Scan for the cell matching the given text and deliver its (X, Y) coordinate at center. 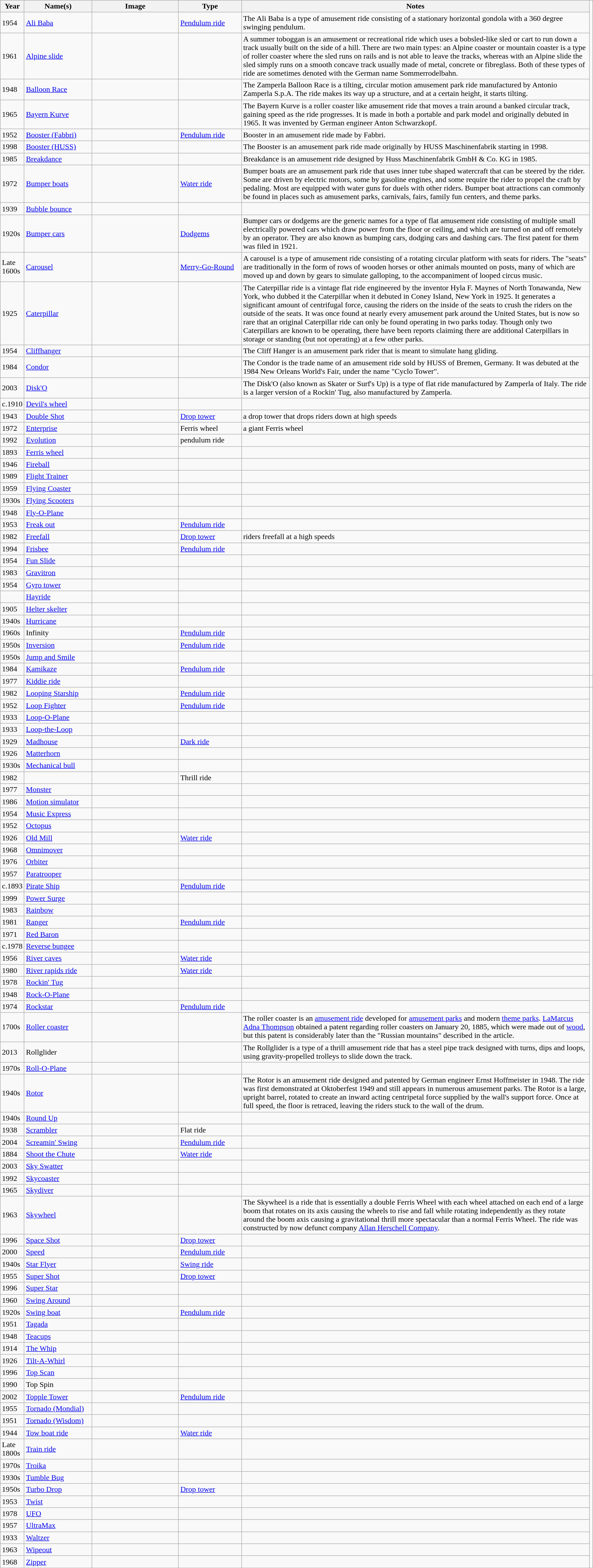
Space Shot (58, 1240)
Orbiter (58, 862)
a giant Ferris wheel (415, 428)
1986 (12, 802)
1976 (12, 862)
Flying Scooters (58, 500)
c.1978 (12, 946)
Rainbow (58, 910)
Top Scan (58, 1372)
River rapids ride (58, 970)
Gyro tower (58, 585)
Zipper (58, 1562)
1980 (12, 970)
Tornado (Mondial) (58, 1409)
1989 (12, 476)
1994 (12, 549)
UFO (58, 1514)
Paratrooper (58, 874)
Power Surge (58, 898)
The Cliff Hanger is an amusement park rider that is meant to simulate hang gliding. (415, 351)
Booster (Fabbri) (58, 135)
Breakdance is an amusement ride designed by Huss Maschinenfabrik GmbH & Co. KG in 1985. (415, 159)
Twist (58, 1502)
Hurricane (58, 621)
Helter skelter (58, 609)
Skycoaster (58, 1178)
Troika (58, 1465)
1938 (12, 1130)
Red Baron (58, 934)
Bumper boats (58, 184)
pendulum ride (210, 440)
1905 (12, 609)
Fun Slide (58, 561)
2000 (12, 1252)
1971 (12, 934)
Music Express (58, 814)
Tagada (58, 1324)
Bubble bounce (58, 209)
Flying Coaster (58, 488)
Omnimover (58, 850)
Devil's wheel (58, 404)
Swing Around (58, 1300)
Shoot the Chute (58, 1154)
riders freefall at a high speeds (415, 536)
Tumble Bug (58, 1477)
Rock-O-Plane (58, 994)
Screamin' Swing (58, 1142)
Loop Fighter (58, 705)
Breakdance (58, 159)
1981 (12, 922)
UltraMax (58, 1526)
2002 (12, 1397)
Jump and Smile (58, 657)
Type (210, 6)
c.1910 (12, 404)
Double Shot (58, 416)
Disk'O (58, 388)
Turbo Drop (58, 1490)
Madhouse (58, 742)
Dark ride (210, 742)
1974 (12, 1007)
Octopus (58, 826)
Sky Swatter (58, 1166)
Roller coaster (58, 1027)
Reverse bungee (58, 946)
1961 (12, 56)
Booster in an amusement ride made by Fabbri. (415, 135)
Old Mill (58, 838)
2013 (12, 1052)
1990 (12, 1384)
Booster (HUSS) (58, 147)
Condor (58, 367)
Rockin' Tug (58, 982)
Looping Starship (58, 693)
Enterprise (58, 428)
Kamikaze (58, 669)
Monster (58, 790)
Balloon Race (58, 89)
Late 1800s (12, 1449)
Notes (415, 6)
Late 1600s (12, 267)
Image (135, 6)
a drop tower that drops riders down at high speeds (415, 416)
Tornado (Wisdom) (58, 1421)
c.1893 (12, 886)
Gravitron (58, 573)
River caves (58, 958)
Caterpillar (58, 313)
1960s (12, 633)
Bumper cars (58, 234)
1960 (12, 1300)
Ranger (58, 922)
1956 (12, 958)
Alpine slide (58, 56)
Kiddie ride (58, 681)
The Ali Baba is a type of amusement ride consisting of a stationary horizontal gondola with a 360 degree swinging pendulum. (415, 23)
Skydiver (58, 1190)
1925 (12, 313)
Speed (58, 1252)
Round Up (58, 1118)
Mechanical bull (58, 766)
1999 (12, 898)
Waltzer (58, 1538)
1998 (12, 147)
Loop-the-Loop (58, 729)
2004 (12, 1142)
1943 (12, 416)
1700s (12, 1027)
1944 (12, 1433)
Roll-O-Plane (58, 1068)
Flight Trainer (58, 476)
Top Spin (58, 1384)
Swing boat (58, 1312)
Year (12, 6)
Evolution (58, 440)
Topple Tower (58, 1397)
Carousel (58, 267)
Hayride (58, 597)
Tow boat ride (58, 1433)
Inversion (58, 645)
Name(s) (58, 6)
Star Flyer (58, 1264)
1946 (12, 464)
Merry-Go-Round (210, 267)
Train ride (58, 1449)
Super Star (58, 1288)
Ali Baba (58, 23)
Frisbee (58, 549)
Rollglider (58, 1052)
1893 (12, 452)
Scrambler (58, 1130)
Skywheel (58, 1215)
1914 (12, 1348)
1929 (12, 742)
Tilt-A-Whirl (58, 1360)
The Booster is an amusement park ride made originally by HUSS Maschinenfabrik starting in 1998. (415, 147)
Cliffhanger (58, 351)
1884 (12, 1154)
Thrill ride (210, 778)
1959 (12, 488)
Fireball (58, 464)
Super Shot (58, 1276)
1939 (12, 209)
Dodgems (210, 234)
Swing ride (210, 1264)
Loop-O-Plane (58, 717)
1985 (12, 159)
Freefall (58, 536)
Flat ride (210, 1130)
Teacups (58, 1336)
Fly-O-Plane (58, 512)
Wipeout (58, 1550)
The Whip (58, 1348)
Rockstar (58, 1007)
Rotor (58, 1093)
Infinity (58, 633)
Pirate Ship (58, 886)
Matterhorn (58, 754)
Bayern Kurve (58, 114)
Freak out (58, 524)
Motion simulator (58, 802)
